Find where the given text appears and provide that cell's center as [x, y] coordinate. 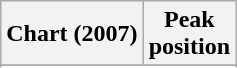
Peakposition [189, 34]
Chart (2007) [72, 34]
